Find where the given text appears and provide that cell's center as (X, Y) coordinate. 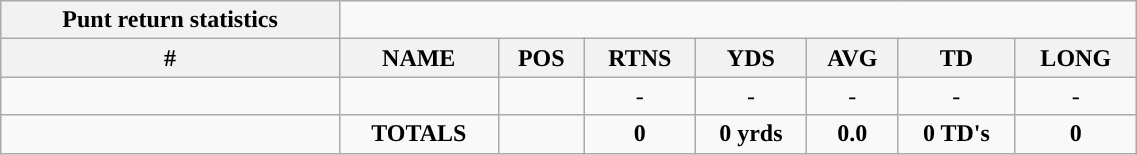
NAME (418, 58)
0.0 (852, 134)
POS (541, 58)
RTNS (640, 58)
0 TD's (956, 134)
0 yrds (750, 134)
LONG (1076, 58)
TOTALS (418, 134)
YDS (750, 58)
AVG (852, 58)
TD (956, 58)
# (170, 58)
Punt return statistics (170, 20)
